Pinpoint the cell where the given text exists, returning its [x, y] midpoint coordinate. 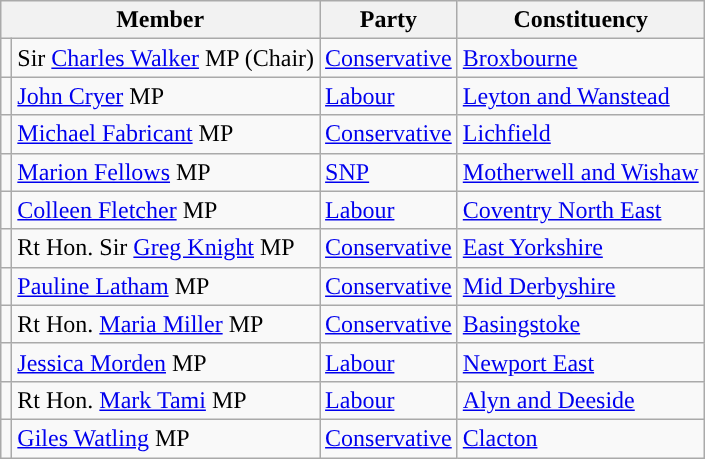
Rt Hon. Mark Tami MP [166, 400]
Member [160, 20]
SNP [389, 172]
Constituency [580, 20]
Newport East [580, 362]
Leyton and Wanstead [580, 96]
Basingstoke [580, 324]
John Cryer MP [166, 96]
Rt Hon. Sir Greg Knight MP [166, 248]
Sir Charles Walker MP (Chair) [166, 58]
Coventry North East [580, 210]
Alyn and Deeside [580, 400]
Party [389, 20]
Rt Hon. Maria Miller MP [166, 324]
Marion Fellows MP [166, 172]
Giles Watling MP [166, 438]
Michael Fabricant MP [166, 134]
Clacton [580, 438]
Jessica Morden MP [166, 362]
Mid Derbyshire [580, 286]
Lichfield [580, 134]
Motherwell and Wishaw [580, 172]
Broxbourne [580, 58]
Colleen Fletcher MP [166, 210]
East Yorkshire [580, 248]
Pauline Latham MP [166, 286]
